Detect which cell encompasses the target text, then output its [x, y] center coordinate. 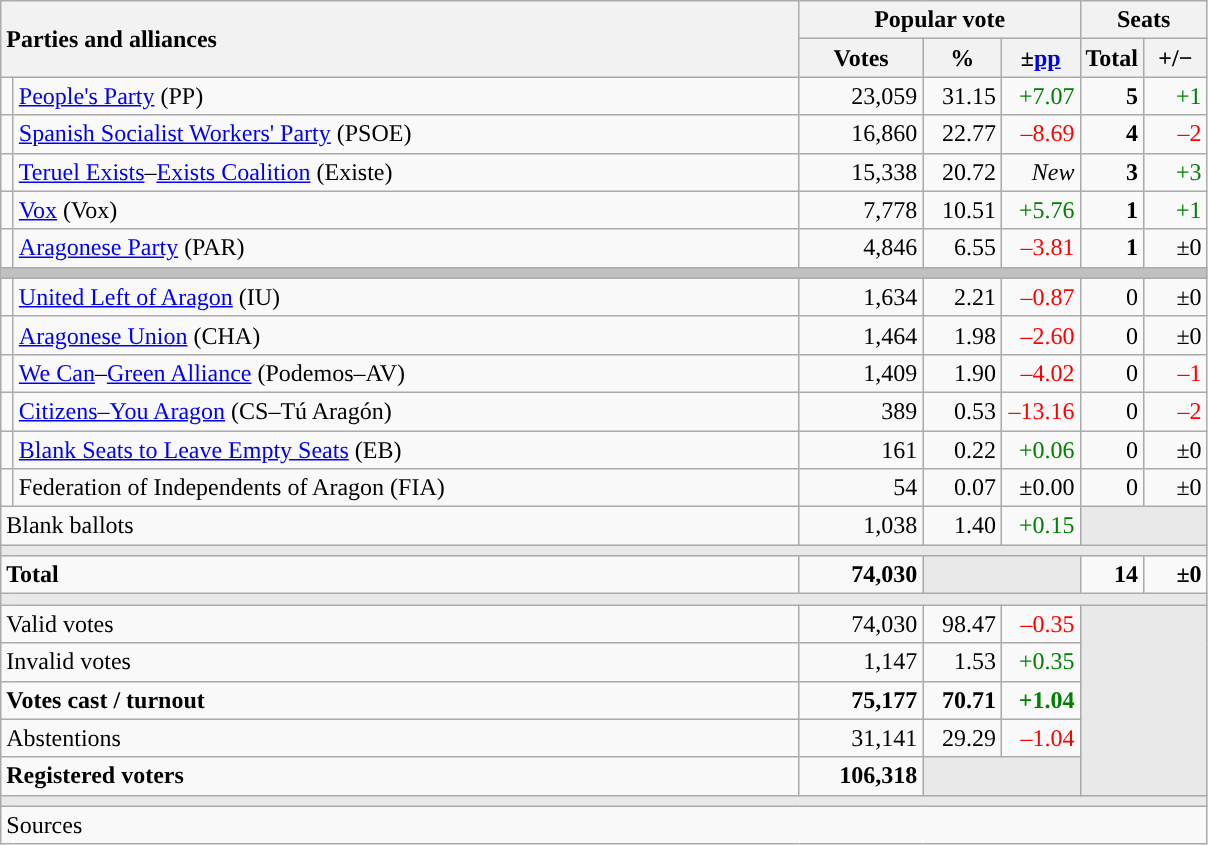
14 [1112, 575]
1.40 [962, 526]
Spanish Socialist Workers' Party (PSOE) [406, 134]
1.98 [962, 335]
–8.69 [1040, 134]
Aragonese Party (PAR) [406, 248]
±0.00 [1040, 488]
1.90 [962, 373]
0.53 [962, 411]
75,177 [861, 700]
Blank Seats to Leave Empty Seats (EB) [406, 449]
3 [1112, 172]
Valid votes [400, 624]
–1.04 [1040, 738]
Parties and alliances [400, 39]
United Left of Aragon (IU) [406, 297]
Federation of Independents of Aragon (FIA) [406, 488]
+0.06 [1040, 449]
29.29 [962, 738]
% [962, 58]
Invalid votes [400, 662]
Votes [861, 58]
+3 [1176, 172]
0.07 [962, 488]
31.15 [962, 96]
+0.35 [1040, 662]
–4.02 [1040, 373]
–13.16 [1040, 411]
Votes cast / turnout [400, 700]
5 [1112, 96]
Registered voters [400, 776]
Vox (Vox) [406, 210]
–3.81 [1040, 248]
Aragonese Union (CHA) [406, 335]
+7.07 [1040, 96]
7,778 [861, 210]
Blank ballots [400, 526]
–2.60 [1040, 335]
70.71 [962, 700]
0.22 [962, 449]
±pp [1040, 58]
1,634 [861, 297]
Popular vote [940, 20]
389 [861, 411]
+/− [1176, 58]
161 [861, 449]
1,409 [861, 373]
4,846 [861, 248]
4 [1112, 134]
+5.76 [1040, 210]
–1 [1176, 373]
16,860 [861, 134]
2.21 [962, 297]
Citizens–You Aragon (CS–Tú Aragón) [406, 411]
Seats [1144, 20]
Abstentions [400, 738]
20.72 [962, 172]
New [1040, 172]
106,318 [861, 776]
1,038 [861, 526]
54 [861, 488]
We Can–Green Alliance (Podemos–AV) [406, 373]
1,147 [861, 662]
22.77 [962, 134]
15,338 [861, 172]
1.53 [962, 662]
+0.15 [1040, 526]
–0.87 [1040, 297]
31,141 [861, 738]
1,464 [861, 335]
–0.35 [1040, 624]
23,059 [861, 96]
+1.04 [1040, 700]
Teruel Exists–Exists Coalition (Existe) [406, 172]
6.55 [962, 248]
98.47 [962, 624]
People's Party (PP) [406, 96]
Sources [604, 825]
10.51 [962, 210]
